Detect which cell encompasses the target text, then output its (X, Y) center coordinate. 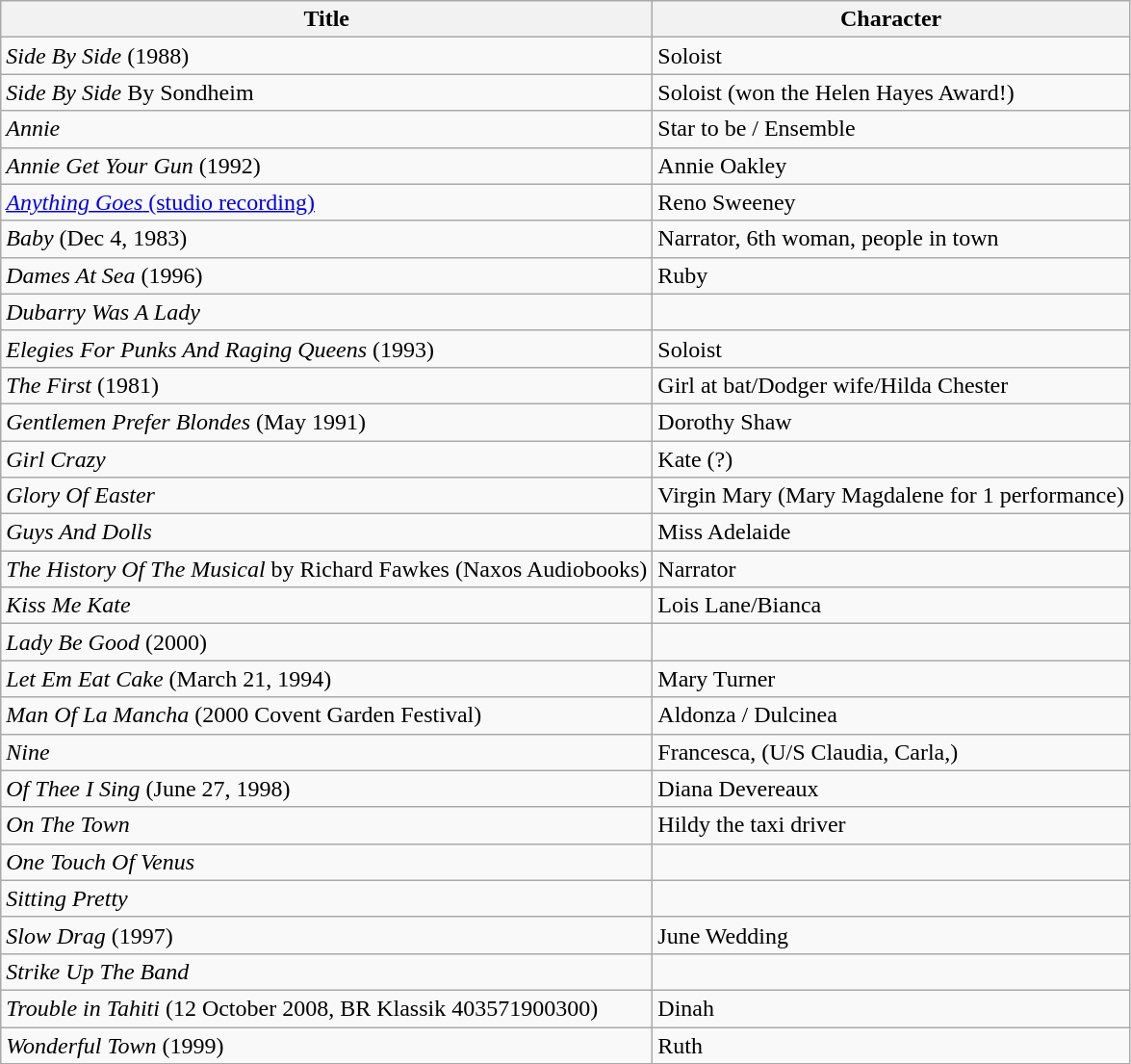
Dames At Sea (1996) (327, 275)
Man Of La Mancha (2000 Covent Garden Festival) (327, 715)
Dinah (891, 1008)
Nine (327, 752)
Annie (327, 129)
Star to be / Ensemble (891, 129)
Hildy the taxi driver (891, 825)
Girl at bat/Dodger wife/Hilda Chester (891, 385)
Dorothy Shaw (891, 422)
Kate (?) (891, 459)
Sitting Pretty (327, 898)
Trouble in Tahiti (12 October 2008, BR Klassik 403571900300) (327, 1008)
Gentlemen Prefer Blondes (May 1991) (327, 422)
The First (1981) (327, 385)
Elegies For Punks And Raging Queens (1993) (327, 349)
Francesca, (U/S Claudia, Carla,) (891, 752)
June Wedding (891, 935)
Ruby (891, 275)
Kiss Me Kate (327, 606)
Glory Of Easter (327, 496)
One Touch Of Venus (327, 862)
Character (891, 19)
Annie Get Your Gun (1992) (327, 166)
Virgin Mary (Mary Magdalene for 1 performance) (891, 496)
Mary Turner (891, 679)
Baby (Dec 4, 1983) (327, 239)
Ruth (891, 1045)
Title (327, 19)
Annie Oakley (891, 166)
Narrator, 6th woman, people in town (891, 239)
Soloist (won the Helen Hayes Award!) (891, 92)
Side By Side (1988) (327, 56)
Let Em Eat Cake (March 21, 1994) (327, 679)
Reno Sweeney (891, 202)
Miss Adelaide (891, 532)
Dubarry Was A Lady (327, 312)
On The Town (327, 825)
Anything Goes (studio recording) (327, 202)
Guys And Dolls (327, 532)
Diana Devereaux (891, 789)
Of Thee I Sing (June 27, 1998) (327, 789)
Lois Lane/Bianca (891, 606)
The History Of The Musical by Richard Fawkes (Naxos Audiobooks) (327, 569)
Girl Crazy (327, 459)
Aldonza / Dulcinea (891, 715)
Strike Up The Band (327, 972)
Narrator (891, 569)
Side By Side By Sondheim (327, 92)
Lady Be Good (2000) (327, 642)
Slow Drag (1997) (327, 935)
Wonderful Town (1999) (327, 1045)
